Return [x, y] of the center of cell containing provided text 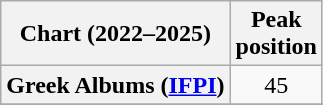
45 [276, 85]
Chart (2022–2025) [116, 34]
Greek Albums (IFPI) [116, 85]
Peakposition [276, 34]
